Return (x, y) of the center of cell containing provided text 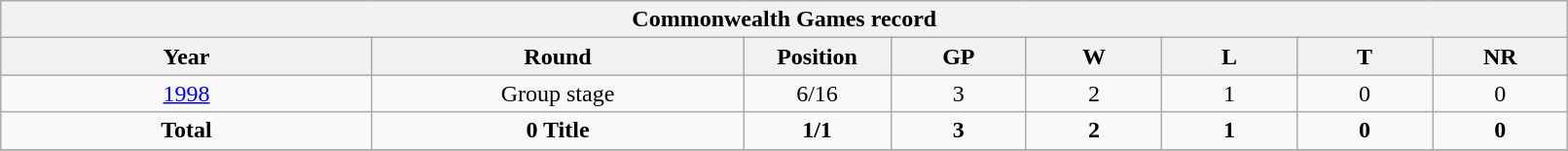
Group stage (558, 94)
Year (187, 57)
1/1 (818, 131)
Position (818, 57)
NR (1501, 57)
L (1228, 57)
W (1094, 57)
Total (187, 131)
Round (558, 57)
6/16 (818, 94)
GP (958, 57)
1998 (187, 94)
T (1365, 57)
0 Title (558, 131)
Commonwealth Games record (784, 19)
